Pinpoint the cell where the given text exists, returning its [x, y] midpoint coordinate. 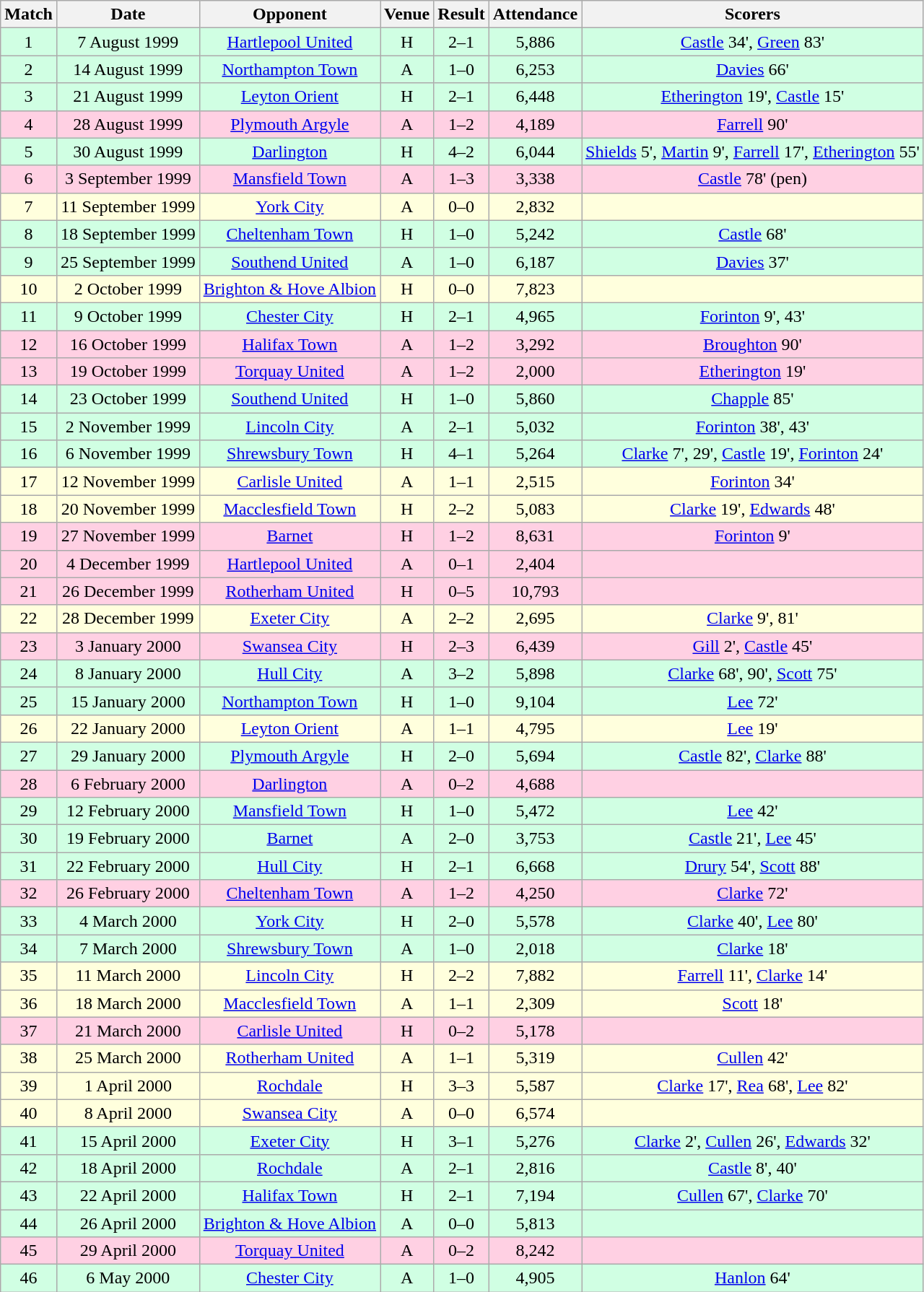
2,000 [535, 372]
5 [29, 152]
9 [29, 261]
Davies 66' [753, 69]
Lee 42' [753, 811]
30 [29, 839]
Forinton 9' [753, 536]
29 January 2000 [128, 756]
21 [29, 591]
16 [29, 454]
Castle 82', Clarke 88' [753, 756]
39 [29, 1086]
28 December 1999 [128, 619]
Drury 54', Scott 88' [753, 866]
19 [29, 536]
0–5 [461, 591]
5,032 [535, 427]
Attendance [535, 14]
2,832 [535, 206]
5,242 [535, 234]
Clarke 2', Cullen 26', Edwards 32' [753, 1140]
46 [29, 1278]
2,695 [535, 619]
Clarke 7', 29', Castle 19', Forinton 24' [753, 454]
3,292 [535, 344]
21 August 1999 [128, 97]
11 [29, 316]
2–3 [461, 646]
5,860 [535, 399]
13 [29, 372]
6,668 [535, 866]
26 February 2000 [128, 894]
2 November 1999 [128, 427]
Clarke 17', Rea 68', Lee 82' [753, 1086]
5,276 [535, 1140]
28 [29, 783]
7,194 [535, 1195]
1–3 [461, 179]
3–2 [461, 673]
4,905 [535, 1278]
22 February 2000 [128, 866]
18 September 1999 [128, 234]
12 February 2000 [128, 811]
22 April 2000 [128, 1195]
21 March 2000 [128, 1031]
8 [29, 234]
Cullen 67', Clarke 70' [753, 1195]
3–1 [461, 1140]
24 [29, 673]
5,694 [535, 756]
Farrell 11', Clarke 14' [753, 976]
7 March 2000 [128, 948]
4–2 [461, 152]
31 [29, 866]
6,044 [535, 152]
Clarke 18' [753, 948]
15 January 2000 [128, 701]
6 February 2000 [128, 783]
37 [29, 1031]
Forinton 38', 43' [753, 427]
5,178 [535, 1031]
38 [29, 1058]
4–1 [461, 454]
6,187 [535, 261]
16 October 1999 [128, 344]
Cullen 42' [753, 1058]
12 [29, 344]
Date [128, 14]
Shields 5', Martin 9', Farrell 17', Etherington 55' [753, 152]
Broughton 90' [753, 344]
5,264 [535, 454]
2 October 1999 [128, 289]
2,816 [535, 1168]
29 [29, 811]
27 November 1999 [128, 536]
15 April 2000 [128, 1140]
44 [29, 1223]
5,587 [535, 1086]
Lee 19' [753, 728]
10 [29, 289]
4 March 2000 [128, 921]
Match [29, 14]
Clarke 40', Lee 80' [753, 921]
Gill 2', Castle 45' [753, 646]
4,688 [535, 783]
4,189 [535, 124]
42 [29, 1168]
5,578 [535, 921]
Lee 72' [753, 701]
6 November 1999 [128, 454]
8,631 [535, 536]
2,515 [535, 481]
3,338 [535, 179]
20 November 1999 [128, 509]
18 March 2000 [128, 1003]
26 April 2000 [128, 1223]
Davies 37' [753, 261]
Clarke 68', 90', Scott 75' [753, 673]
4,250 [535, 894]
11 September 1999 [128, 206]
Opponent [289, 14]
30 August 1999 [128, 152]
19 October 1999 [128, 372]
35 [29, 976]
9,104 [535, 701]
7 [29, 206]
29 April 2000 [128, 1251]
20 [29, 564]
Etherington 19' [753, 372]
Scorers [753, 14]
27 [29, 756]
3,753 [535, 839]
4,795 [535, 728]
34 [29, 948]
Result [461, 14]
5,319 [535, 1058]
41 [29, 1140]
25 [29, 701]
4 December 1999 [128, 564]
18 [29, 509]
8,242 [535, 1251]
6 [29, 179]
6,574 [535, 1113]
Venue [407, 14]
3 [29, 97]
Castle 8', 40' [753, 1168]
Clarke 72' [753, 894]
23 [29, 646]
6,439 [535, 646]
36 [29, 1003]
19 February 2000 [128, 839]
23 October 1999 [128, 399]
17 [29, 481]
4 [29, 124]
33 [29, 921]
4,965 [535, 316]
Farrell 90' [753, 124]
0–1 [461, 564]
3 January 2000 [128, 646]
12 November 1999 [128, 481]
10,793 [535, 591]
8 April 2000 [128, 1113]
1 April 2000 [128, 1086]
18 April 2000 [128, 1168]
22 [29, 619]
26 [29, 728]
26 December 1999 [128, 591]
22 January 2000 [128, 728]
1 [29, 42]
43 [29, 1195]
2,404 [535, 564]
6,253 [535, 69]
11 March 2000 [128, 976]
2,018 [535, 948]
Chapple 85' [753, 399]
28 August 1999 [128, 124]
14 [29, 399]
Scott 18' [753, 1003]
6,448 [535, 97]
2,309 [535, 1003]
7,823 [535, 289]
9 October 1999 [128, 316]
Clarke 9', 81' [753, 619]
Clarke 19', Edwards 48' [753, 509]
40 [29, 1113]
Hanlon 64' [753, 1278]
32 [29, 894]
Etherington 19', Castle 15' [753, 97]
5,472 [535, 811]
3 September 1999 [128, 179]
25 March 2000 [128, 1058]
6 May 2000 [128, 1278]
Castle 78' (pen) [753, 179]
5,886 [535, 42]
7,882 [535, 976]
5,813 [535, 1223]
Forinton 34' [753, 481]
5,898 [535, 673]
Castle 21', Lee 45' [753, 839]
2 [29, 69]
3–3 [461, 1086]
5,083 [535, 509]
8 January 2000 [128, 673]
14 August 1999 [128, 69]
Castle 34', Green 83' [753, 42]
Castle 68' [753, 234]
Forinton 9', 43' [753, 316]
15 [29, 427]
7 August 1999 [128, 42]
45 [29, 1251]
25 September 1999 [128, 261]
